Capture the cell that displays the provided text and extract its (X, Y) central coordinate. 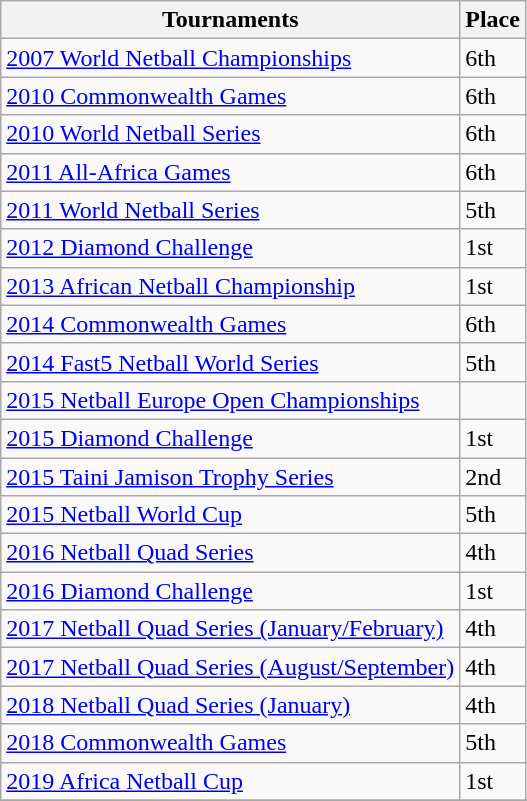
2015 Netball Europe Open Championships (230, 400)
2019 Africa Netball Cup (230, 781)
2012 Diamond Challenge (230, 248)
2nd (493, 477)
2017 Netball Quad Series (January/February) (230, 629)
2011 All-Africa Games (230, 172)
2014 Fast5 Netball World Series (230, 362)
2016 Diamond Challenge (230, 591)
2015 Diamond Challenge (230, 438)
2014 Commonwealth Games (230, 324)
Tournaments (230, 20)
2018 Netball Quad Series (January) (230, 705)
2010 World Netball Series (230, 134)
2018 Commonwealth Games (230, 743)
2011 World Netball Series (230, 210)
2007 World Netball Championships (230, 58)
2016 Netball Quad Series (230, 553)
2017 Netball Quad Series (August/September) (230, 667)
2013 African Netball Championship (230, 286)
2015 Netball World Cup (230, 515)
Place (493, 20)
2010 Commonwealth Games (230, 96)
2015 Taini Jamison Trophy Series (230, 477)
